From the cell containing the given text, extract its center point as [x, y] coordinate. 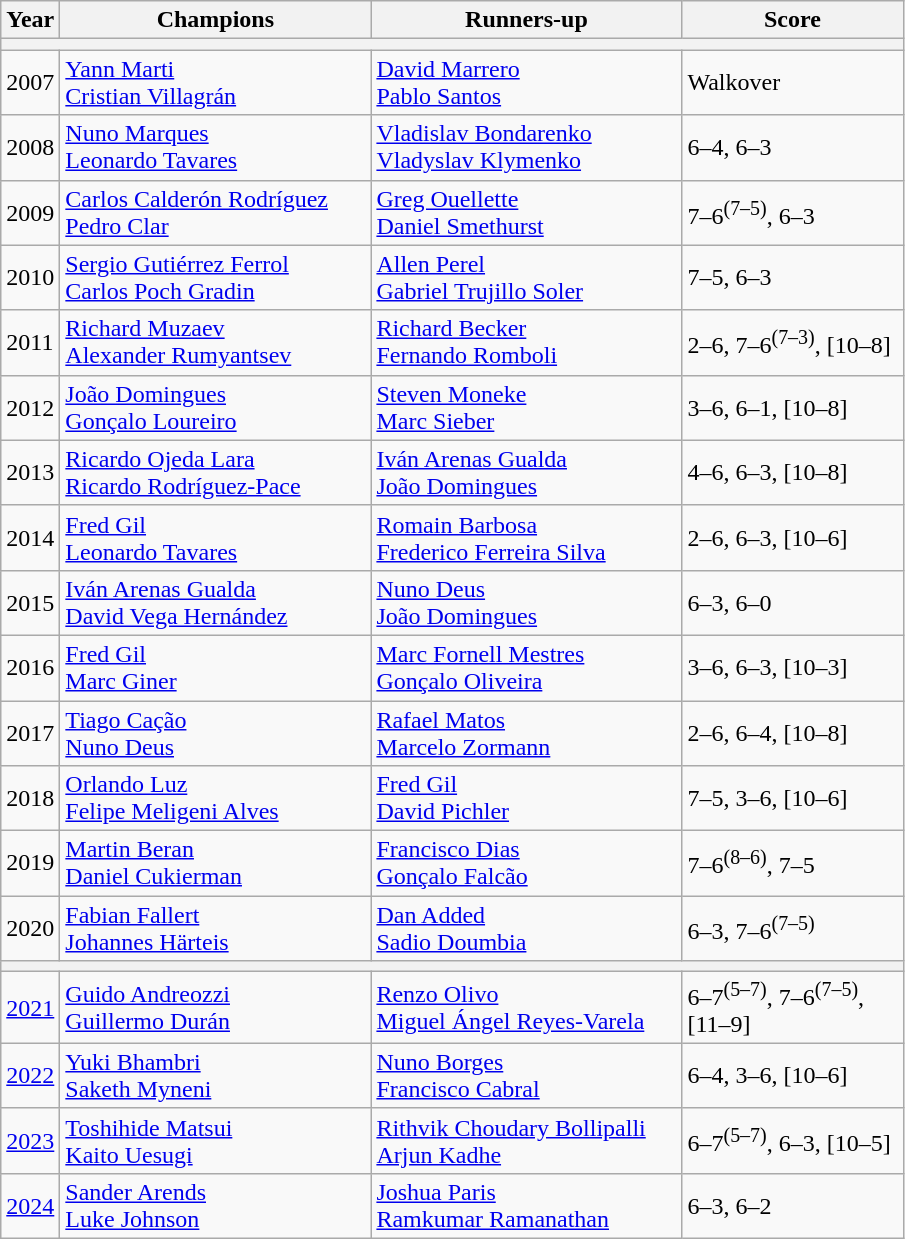
Joshua Paris Ramkumar Ramanathan [526, 1206]
David Marrero Pablo Santos [526, 82]
2014 [30, 538]
2007 [30, 82]
Martin Beran Daniel Cukierman [216, 864]
Nuno Deus João Domingues [526, 602]
2009 [30, 212]
2021 [30, 1008]
Iván Arenas Gualda David Vega Hernández [216, 602]
6–4, 3–6, [10–6] [792, 1076]
6–3, 6–0 [792, 602]
2010 [30, 278]
6–7(5–7), 7–6(7–5), [11–9] [792, 1008]
3–6, 6–3, [10–3] [792, 668]
2013 [30, 472]
Sander Arends Luke Johnson [216, 1206]
Year [30, 20]
6–7(5–7), 6–3, [10–5] [792, 1140]
Fred Gil Marc Giner [216, 668]
2–6, 7–6(7–3), [10–8] [792, 342]
Nuno Borges Francisco Cabral [526, 1076]
Champions [216, 20]
Vladislav Bondarenko Vladyslav Klymenko [526, 148]
Tiago Cação Nuno Deus [216, 732]
Dan Added Sadio Doumbia [526, 928]
Yuki Bhambri Saketh Myneni [216, 1076]
Sergio Gutiérrez Ferrol Carlos Poch Gradin [216, 278]
6–3, 6–2 [792, 1206]
Ricardo Ojeda Lara Ricardo Rodríguez-Pace [216, 472]
Steven Moneke Marc Sieber [526, 408]
Francisco Dias Gonçalo Falcão [526, 864]
2019 [30, 864]
Fred Gil Leonardo Tavares [216, 538]
Marc Fornell Mestres Gonçalo Oliveira [526, 668]
2022 [30, 1076]
Iván Arenas Gualda João Domingues [526, 472]
Rithvik Choudary Bollipalli Arjun Kadhe [526, 1140]
Nuno Marques Leonardo Tavares [216, 148]
Carlos Calderón Rodríguez Pedro Clar [216, 212]
2–6, 6–3, [10–6] [792, 538]
3–6, 6–1, [10–8] [792, 408]
Runners-up [526, 20]
Toshihide Matsui Kaito Uesugi [216, 1140]
Fred Gil David Pichler [526, 798]
2–6, 6–4, [10–8] [792, 732]
7–6(8–6), 7–5 [792, 864]
6–3, 7–6(7–5) [792, 928]
Guido Andreozzi Guillermo Durán [216, 1008]
7–5, 6–3 [792, 278]
2018 [30, 798]
Richard Becker Fernando Romboli [526, 342]
Renzo Olivo Miguel Ángel Reyes-Varela [526, 1008]
Richard Muzaev Alexander Rumyantsev [216, 342]
Greg Ouellette Daniel Smethurst [526, 212]
7–5, 3–6, [10–6] [792, 798]
2012 [30, 408]
2023 [30, 1140]
Allen Perel Gabriel Trujillo Soler [526, 278]
2024 [30, 1206]
2011 [30, 342]
2015 [30, 602]
2008 [30, 148]
2017 [30, 732]
7–6(7–5), 6–3 [792, 212]
Score [792, 20]
2020 [30, 928]
Orlando Luz Felipe Meligeni Alves [216, 798]
2016 [30, 668]
João Domingues Gonçalo Loureiro [216, 408]
6–4, 6–3 [792, 148]
Yann Marti Cristian Villagrán [216, 82]
Fabian Fallert Johannes Härteis [216, 928]
Rafael Matos Marcelo Zormann [526, 732]
4–6, 6–3, [10–8] [792, 472]
Walkover [792, 82]
Romain Barbosa Frederico Ferreira Silva [526, 538]
